Provide the [x, y] coordinate of the cell's center where the given text is located.  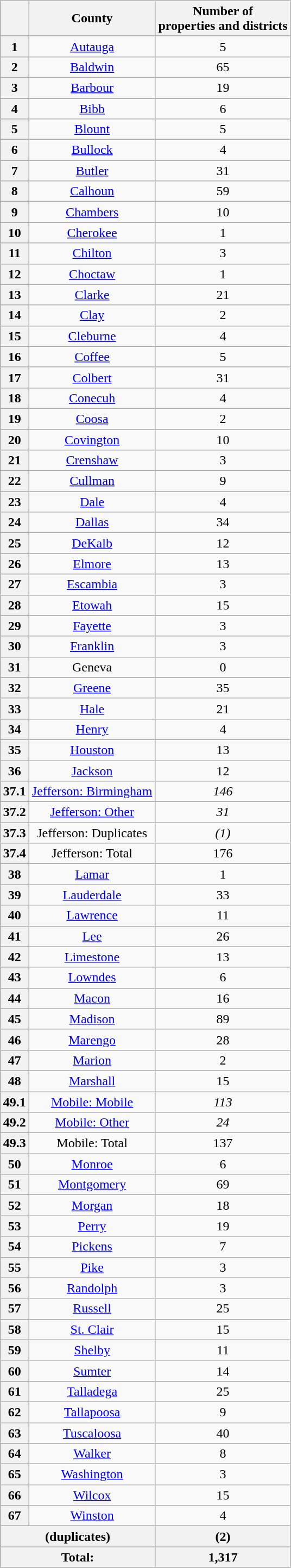
49.1 [14, 1102]
Chambers [92, 212]
37.4 [14, 854]
49.3 [14, 1143]
Clay [92, 315]
27 [14, 584]
Morgan [92, 1205]
Coosa [92, 419]
63 [14, 1433]
Jefferson: Duplicates [92, 833]
Cleburne [92, 336]
17 [14, 377]
50 [14, 1164]
Dale [92, 502]
44 [14, 998]
Henry [92, 729]
22 [14, 481]
146 [223, 792]
Calhoun [92, 191]
Jefferson: Total [92, 854]
Shelby [92, 1350]
Marion [92, 1060]
37.3 [14, 833]
Perry [92, 1226]
48 [14, 1081]
61 [14, 1391]
Tallapoosa [92, 1412]
45 [14, 1019]
(1) [223, 833]
47 [14, 1060]
Clarke [92, 295]
62 [14, 1412]
Greene [92, 688]
Washington [92, 1474]
Marshall [92, 1081]
69 [223, 1185]
Pike [92, 1267]
Autauga [92, 46]
89 [223, 1019]
Blount [92, 129]
51 [14, 1185]
49.2 [14, 1123]
0 [223, 667]
53 [14, 1226]
DeKalb [92, 543]
Winston [92, 1516]
Jackson [92, 770]
Conecuh [92, 398]
Limestone [92, 957]
Lauderdale [92, 895]
Talladega [92, 1391]
Dallas [92, 522]
Chilton [92, 253]
67 [14, 1516]
Number ofproperties and districts [223, 18]
37.1 [14, 792]
County [92, 18]
Geneva [92, 667]
23 [14, 502]
42 [14, 957]
Bullock [92, 150]
41 [14, 936]
Lowndes [92, 978]
Coffee [92, 357]
Etowah [92, 605]
Jefferson: Birmingham [92, 792]
Montgomery [92, 1185]
Pickens [92, 1247]
Butler [92, 171]
Cullman [92, 481]
Cherokee [92, 233]
St. Clair [92, 1329]
Mobile: Total [92, 1143]
Total: [78, 1557]
43 [14, 978]
Escambia [92, 584]
37.2 [14, 812]
1,317 [223, 1557]
56 [14, 1288]
30 [14, 646]
39 [14, 895]
Mobile: Other [92, 1123]
Walker [92, 1454]
Russell [92, 1309]
(duplicates) [78, 1536]
Tuscaloosa [92, 1433]
46 [14, 1040]
137 [223, 1143]
58 [14, 1329]
Barbour [92, 88]
Madison [92, 1019]
29 [14, 626]
Sumter [92, 1371]
Wilcox [92, 1495]
32 [14, 688]
Covington [92, 440]
Macon [92, 998]
20 [14, 440]
Crenshaw [92, 461]
Choctaw [92, 274]
55 [14, 1267]
Lee [92, 936]
54 [14, 1247]
66 [14, 1495]
113 [223, 1102]
38 [14, 874]
64 [14, 1454]
Fayette [92, 626]
Franklin [92, 646]
Lawrence [92, 916]
Baldwin [92, 67]
Monroe [92, 1164]
Mobile: Mobile [92, 1102]
Bibb [92, 108]
60 [14, 1371]
Hale [92, 708]
36 [14, 770]
Marengo [92, 1040]
176 [223, 854]
Jefferson: Other [92, 812]
57 [14, 1309]
(2) [223, 1536]
Colbert [92, 377]
52 [14, 1205]
Randolph [92, 1288]
Elmore [92, 564]
Houston [92, 750]
Lamar [92, 874]
